From the cell containing the given text, extract its center point as (x, y) coordinate. 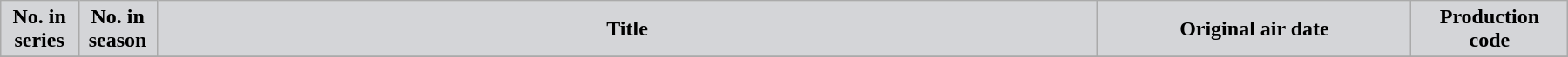
Productioncode (1490, 29)
No. inseries (39, 29)
Original air date (1254, 29)
No. inseason (118, 29)
Title (627, 29)
